Output the (x, y) coordinate of the center of the cell containing the given text.  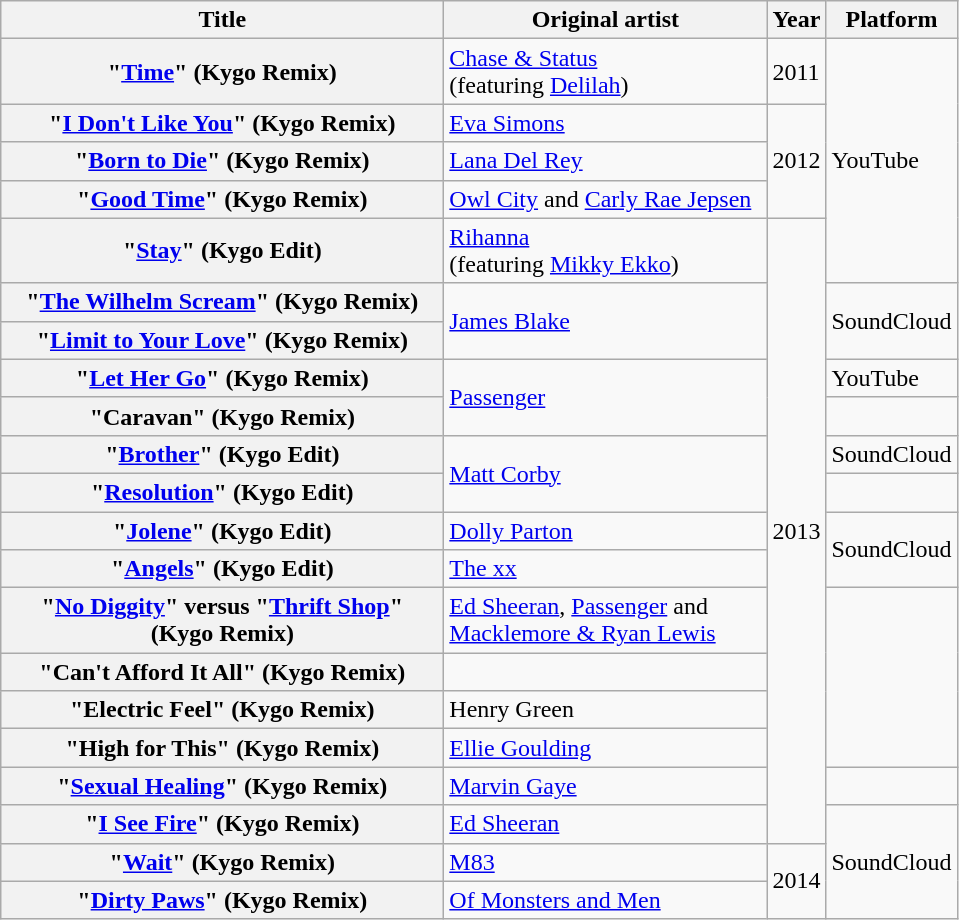
The xx (606, 569)
Marvin Gaye (606, 786)
Original artist (606, 20)
Year (796, 20)
"Caravan" (Kygo Remix) (222, 416)
Matt Corby (606, 473)
"Jolene" (Kygo Edit) (222, 531)
"Dirty Paws" (Kygo Remix) (222, 900)
"The Wilhelm Scream" (Kygo Remix) (222, 302)
"High for This" (Kygo Remix) (222, 748)
"I See Fire" (Kygo Remix) (222, 824)
"Resolution" (Kygo Edit) (222, 492)
Passenger (606, 397)
Eva Simons (606, 123)
"Limit to Your Love" (Kygo Remix) (222, 340)
"Electric Feel" (Kygo Remix) (222, 710)
"Born to Die" (Kygo Remix) (222, 161)
2011 (796, 72)
"Stay" (Kygo Edit) (222, 250)
"Sexual Healing" (Kygo Remix) (222, 786)
"Let Her Go" (Kygo Remix) (222, 378)
Ed Sheeran, Passenger and Macklemore & Ryan Lewis (606, 620)
Rihanna(featuring Mikky Ekko) (606, 250)
Chase & Status(featuring Delilah) (606, 72)
"No Diggity" versus "Thrift Shop" (Kygo Remix) (222, 620)
Platform (892, 20)
Henry Green (606, 710)
Ellie Goulding (606, 748)
"Brother" (Kygo Edit) (222, 454)
Lana Del Rey (606, 161)
"Wait" (Kygo Remix) (222, 862)
Ed Sheeran (606, 824)
"I Don't Like You" (Kygo Remix) (222, 123)
James Blake (606, 321)
Dolly Parton (606, 531)
2013 (796, 530)
Owl City and Carly Rae Jepsen (606, 199)
"Angels" (Kygo Edit) (222, 569)
"Good Time" (Kygo Remix) (222, 199)
"Can't Afford It All" (Kygo Remix) (222, 672)
Title (222, 20)
M83 (606, 862)
"Time" (Kygo Remix) (222, 72)
2014 (796, 881)
Of Monsters and Men (606, 900)
2012 (796, 161)
